Identify which cell holds the provided text, then report its [x, y] central coordinate. 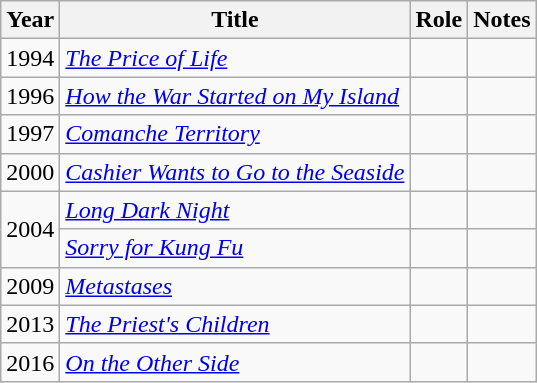
1994 [30, 58]
Sorry for Kung Fu [235, 248]
2013 [30, 324]
2016 [30, 362]
Role [439, 20]
Notes [502, 20]
Metastases [235, 286]
2000 [30, 172]
1996 [30, 96]
1997 [30, 134]
Cashier Wants to Go to the Seaside [235, 172]
On the Other Side [235, 362]
2009 [30, 286]
How the War Started on My Island [235, 96]
Title [235, 20]
Long Dark Night [235, 210]
The Price of Life [235, 58]
2004 [30, 229]
Comanche Territory [235, 134]
Year [30, 20]
The Priest's Children [235, 324]
